Extract the [x, y] coordinate from the center of the cell holding the provided text.  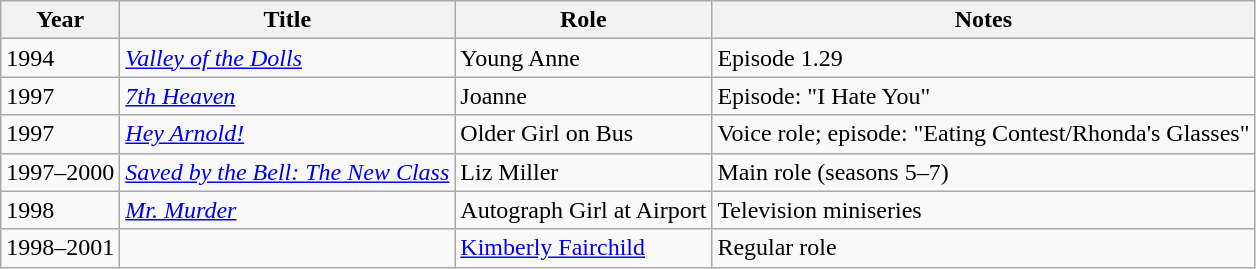
Television miniseries [984, 210]
Episode 1.29 [984, 58]
Year [60, 20]
Episode: "I Hate You" [984, 96]
Main role (seasons 5–7) [984, 172]
Saved by the Bell: The New Class [288, 172]
1998 [60, 210]
Regular role [984, 248]
Valley of the Dolls [288, 58]
Joanne [584, 96]
1997–2000 [60, 172]
1994 [60, 58]
Young Anne [584, 58]
Liz Miller [584, 172]
7th Heaven [288, 96]
Title [288, 20]
Voice role; episode: "Eating Contest/Rhonda's Glasses" [984, 134]
Role [584, 20]
1998–2001 [60, 248]
Older Girl on Bus [584, 134]
Kimberly Fairchild [584, 248]
Notes [984, 20]
Autograph Girl at Airport [584, 210]
Mr. Murder [288, 210]
Hey Arnold! [288, 134]
